Return the [x, y] coordinate for the center point of the cell that contains the specified text.  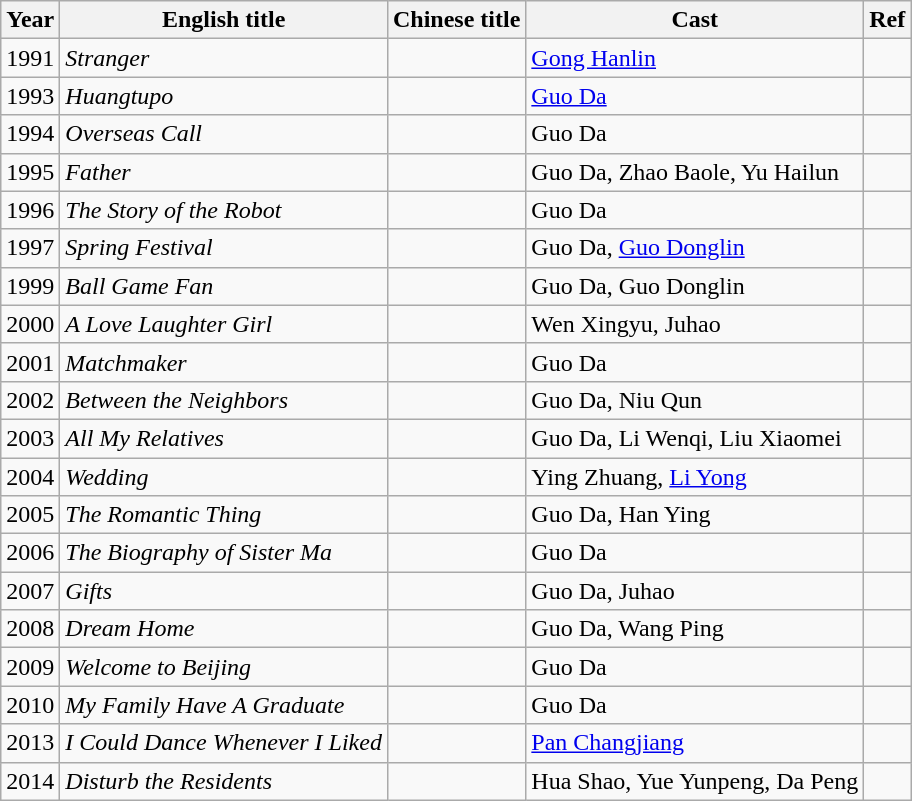
2007 [30, 591]
Guo Da, Han Ying [695, 515]
My Family Have A Graduate [224, 705]
1991 [30, 58]
2006 [30, 553]
The Romantic Thing [224, 515]
Welcome to Beijing [224, 667]
Pan Changjiang [695, 743]
Stranger [224, 58]
Ref [888, 20]
2001 [30, 362]
Guo Da, Wang Ping [695, 629]
The Biography of Sister Ma [224, 553]
Spring Festival [224, 248]
Overseas Call [224, 134]
2004 [30, 477]
2014 [30, 781]
2010 [30, 705]
2008 [30, 629]
1995 [30, 172]
Between the Neighbors [224, 400]
Huangtupo [224, 96]
Guo Da, Niu Qun [695, 400]
Cast [695, 20]
Dream Home [224, 629]
Guo Da, Li Wenqi, Liu Xiaomei [695, 438]
1994 [30, 134]
1999 [30, 286]
Father [224, 172]
Hua Shao, Yue Yunpeng, Da Peng [695, 781]
1997 [30, 248]
Guo Da, Juhao [695, 591]
I Could Dance Whenever I Liked [224, 743]
Chinese title [456, 20]
The Story of the Robot [224, 210]
Matchmaker [224, 362]
Wen Xingyu, Juhao [695, 324]
Wedding [224, 477]
A Love Laughter Girl [224, 324]
2009 [30, 667]
2000 [30, 324]
Guo Da, Zhao Baole, Yu Hailun [695, 172]
2013 [30, 743]
Ying Zhuang, Li Yong [695, 477]
Disturb the Residents [224, 781]
Year [30, 20]
English title [224, 20]
Gifts [224, 591]
1993 [30, 96]
2002 [30, 400]
2005 [30, 515]
Ball Game Fan [224, 286]
Gong Hanlin [695, 58]
1996 [30, 210]
2003 [30, 438]
All My Relatives [224, 438]
